Detect which cell encompasses the target text, then output its [X, Y] center coordinate. 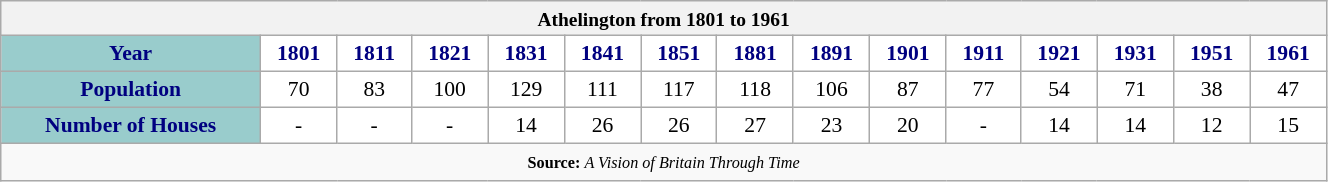
1911 [984, 54]
71 [1135, 90]
1801 [298, 54]
106 [831, 90]
118 [755, 90]
1951 [1211, 54]
38 [1211, 90]
1841 [602, 54]
70 [298, 90]
12 [1211, 126]
1821 [450, 54]
111 [602, 90]
1961 [1288, 54]
87 [908, 90]
47 [1288, 90]
23 [831, 126]
1931 [1135, 54]
15 [1288, 126]
1851 [679, 54]
Source: A Vision of Britain Through Time [664, 162]
77 [984, 90]
1901 [908, 54]
Year [131, 54]
117 [679, 90]
129 [526, 90]
20 [908, 126]
1881 [755, 54]
27 [755, 126]
Number of Houses [131, 126]
1811 [374, 54]
Athelington from 1801 to 1961 [664, 18]
1891 [831, 54]
1921 [1059, 54]
54 [1059, 90]
Population [131, 90]
83 [374, 90]
100 [450, 90]
1831 [526, 54]
